Return the (x, y) coordinate for the center point of the cell that contains the specified text.  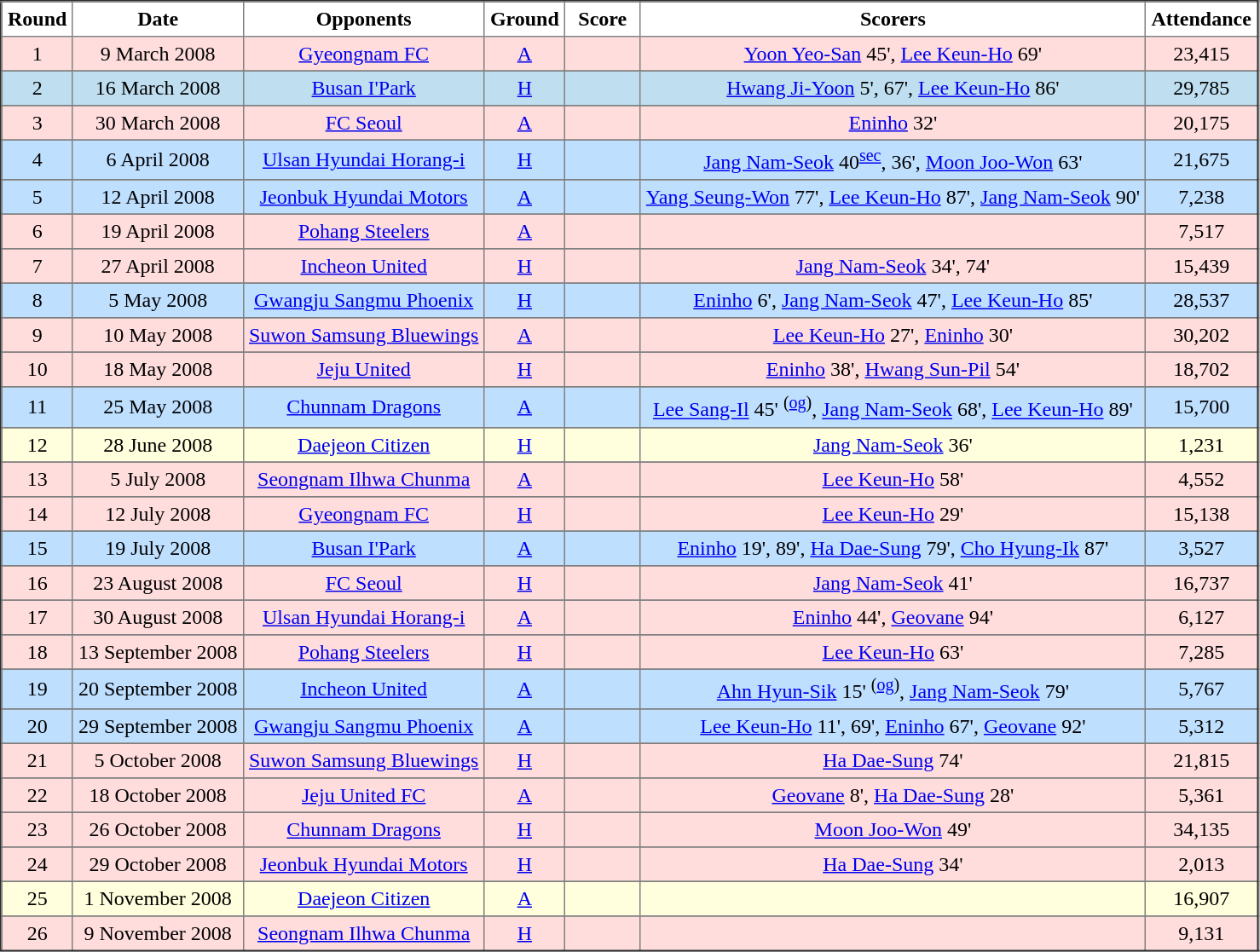
Round (38, 19)
Jeju United (363, 370)
Jeju United FC (363, 795)
15,138 (1202, 513)
16 March 2008 (158, 88)
22 (38, 795)
5 July 2008 (158, 479)
9 March 2008 (158, 54)
10 (38, 370)
5 May 2008 (158, 301)
12 July 2008 (158, 513)
20 (38, 726)
29 October 2008 (158, 864)
21,815 (1202, 760)
5,767 (1202, 689)
Eninho 32' (893, 123)
Lee Keun-Ho 58' (893, 479)
19 April 2008 (158, 232)
16,907 (1202, 898)
18,702 (1202, 370)
1 November 2008 (158, 898)
Ha Dae-Sung 74' (893, 760)
Lee Keun-Ho 27', Eninho 30' (893, 335)
1 (38, 54)
Jang Nam-Seok 40sec, 36', Moon Joo-Won 63' (893, 160)
Opponents (363, 19)
Score (603, 19)
15,439 (1202, 266)
Eninho 19', 89', Ha Dae-Sung 79', Cho Hyung-Ik 87' (893, 548)
20 September 2008 (158, 689)
23 (38, 829)
34,135 (1202, 829)
16 (38, 582)
25 (38, 898)
Yang Seung-Won 77', Lee Keun-Ho 87', Jang Nam-Seok 90' (893, 197)
23,415 (1202, 54)
6,127 (1202, 617)
12 April 2008 (158, 197)
7,238 (1202, 197)
9 November 2008 (158, 934)
Ha Dae-Sung 34' (893, 864)
10 May 2008 (158, 335)
5 (38, 197)
18 (38, 651)
7,517 (1202, 232)
Lee Sang-Il 45' (og), Jang Nam-Seok 68', Lee Keun-Ho 89' (893, 407)
Hwang Ji-Yoon 5', 67', Lee Keun-Ho 86' (893, 88)
Geovane 8', Ha Dae-Sung 28' (893, 795)
8 (38, 301)
23 August 2008 (158, 582)
9 (38, 335)
Moon Joo-Won 49' (893, 829)
7 (38, 266)
6 (38, 232)
2,013 (1202, 864)
Lee Keun-Ho 29' (893, 513)
17 (38, 617)
30 March 2008 (158, 123)
5,361 (1202, 795)
18 May 2008 (158, 370)
26 October 2008 (158, 829)
16,737 (1202, 582)
24 (38, 864)
21,675 (1202, 160)
26 (38, 934)
25 May 2008 (158, 407)
13 (38, 479)
29 September 2008 (158, 726)
18 October 2008 (158, 795)
28,537 (1202, 301)
5,312 (1202, 726)
13 September 2008 (158, 651)
Eninho 6', Jang Nam-Seok 47', Lee Keun-Ho 85' (893, 301)
Attendance (1202, 19)
7,285 (1202, 651)
30,202 (1202, 335)
29,785 (1202, 88)
Ground (524, 19)
5 October 2008 (158, 760)
28 June 2008 (158, 444)
14 (38, 513)
3,527 (1202, 548)
19 July 2008 (158, 548)
Yoon Yeo-San 45', Lee Keun-Ho 69' (893, 54)
4 (38, 160)
21 (38, 760)
2 (38, 88)
Lee Keun-Ho 63' (893, 651)
Date (158, 19)
Eninho 44', Geovane 94' (893, 617)
15,700 (1202, 407)
3 (38, 123)
12 (38, 444)
Ahn Hyun-Sik 15' (og), Jang Nam-Seok 79' (893, 689)
27 April 2008 (158, 266)
19 (38, 689)
15 (38, 548)
Eninho 38', Hwang Sun-Pil 54' (893, 370)
Jang Nam-Seok 34', 74' (893, 266)
Jang Nam-Seok 41' (893, 582)
Jang Nam-Seok 36' (893, 444)
9,131 (1202, 934)
30 August 2008 (158, 617)
Lee Keun-Ho 11', 69', Eninho 67', Geovane 92' (893, 726)
Scorers (893, 19)
11 (38, 407)
1,231 (1202, 444)
6 April 2008 (158, 160)
4,552 (1202, 479)
20,175 (1202, 123)
